Locate the cell with the specified text and output its [x, y] center coordinate. 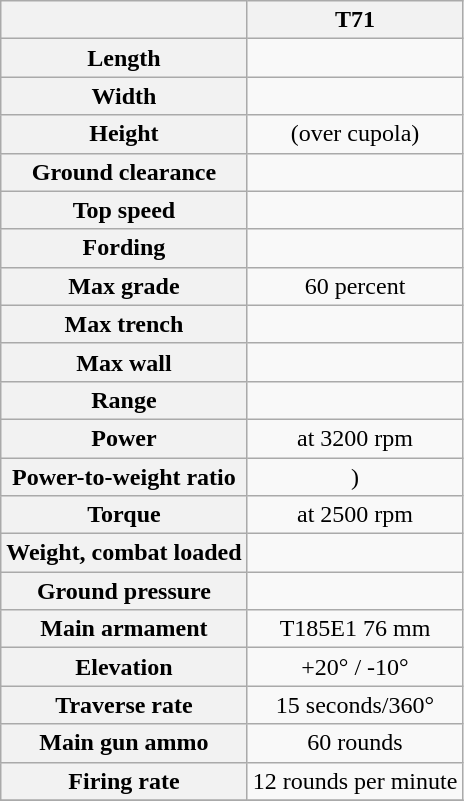
Height [124, 134]
Range [124, 400]
Elevation [124, 667]
(over cupola) [355, 134]
T71 [355, 20]
+20° / -10° [355, 667]
Traverse rate [124, 705]
60 percent [355, 286]
Main gun ammo [124, 743]
Weight, combat loaded [124, 553]
Length [124, 58]
Ground clearance [124, 172]
60 rounds [355, 743]
Power [124, 438]
15 seconds/360° [355, 705]
) [355, 477]
Fording [124, 248]
Max grade [124, 286]
Power-to-weight ratio [124, 477]
Firing rate [124, 781]
at 3200 rpm [355, 438]
Max wall [124, 362]
Ground pressure [124, 591]
Width [124, 96]
12 rounds per minute [355, 781]
Main armament [124, 629]
T185E1 76 mm [355, 629]
Max trench [124, 324]
Torque [124, 515]
Top speed [124, 210]
at 2500 rpm [355, 515]
